Return (x, y) of the center of cell containing provided text 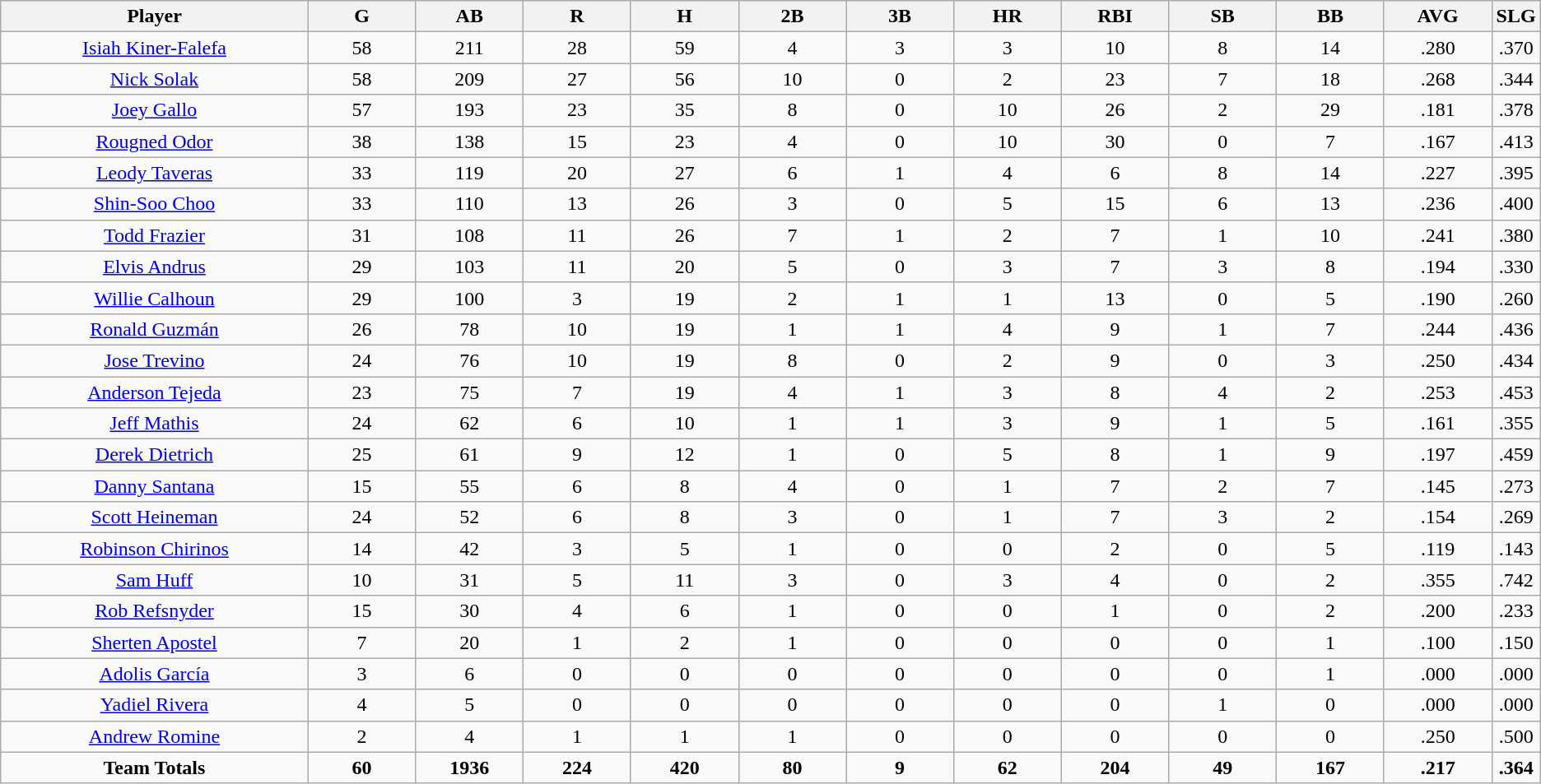
110 (469, 204)
100 (469, 298)
.330 (1516, 267)
Adolis García (155, 674)
57 (362, 110)
2B (792, 16)
.150 (1516, 643)
420 (685, 768)
.413 (1516, 141)
55 (469, 486)
.145 (1437, 486)
.380 (1516, 235)
Derek Dietrich (155, 455)
38 (362, 141)
52 (469, 517)
.233 (1516, 611)
.143 (1516, 549)
25 (362, 455)
80 (792, 768)
60 (362, 768)
Rougned Odor (155, 141)
Scott Heineman (155, 517)
.436 (1516, 329)
.400 (1516, 204)
211 (469, 48)
35 (685, 110)
.190 (1437, 298)
193 (469, 110)
SB (1223, 16)
18 (1330, 79)
Ronald Guzmán (155, 329)
.167 (1437, 141)
42 (469, 549)
3B (901, 16)
SLG (1516, 16)
Shin-Soo Choo (155, 204)
H (685, 16)
.200 (1437, 611)
.344 (1516, 79)
G (362, 16)
Willie Calhoun (155, 298)
AB (469, 16)
.236 (1437, 204)
.197 (1437, 455)
Yadiel Rivera (155, 705)
Leody Taveras (155, 173)
HR (1008, 16)
R (578, 16)
.268 (1437, 79)
78 (469, 329)
61 (469, 455)
Nick Solak (155, 79)
.453 (1516, 392)
12 (685, 455)
Joey Gallo (155, 110)
.154 (1437, 517)
108 (469, 235)
49 (1223, 768)
56 (685, 79)
Team Totals (155, 768)
209 (469, 79)
.100 (1437, 643)
.280 (1437, 48)
RBI (1115, 16)
Rob Refsnyder (155, 611)
Jose Trevino (155, 360)
.253 (1437, 392)
Robinson Chirinos (155, 549)
.378 (1516, 110)
138 (469, 141)
Todd Frazier (155, 235)
.742 (1516, 580)
BB (1330, 16)
.227 (1437, 173)
Isiah Kiner-Falefa (155, 48)
Anderson Tejeda (155, 392)
.217 (1437, 768)
.370 (1516, 48)
167 (1330, 768)
.119 (1437, 549)
224 (578, 768)
.161 (1437, 424)
.181 (1437, 110)
.459 (1516, 455)
204 (1115, 768)
75 (469, 392)
.269 (1516, 517)
76 (469, 360)
.434 (1516, 360)
Danny Santana (155, 486)
Sam Huff (155, 580)
Player (155, 16)
.364 (1516, 768)
.194 (1437, 267)
1936 (469, 768)
AVG (1437, 16)
59 (685, 48)
119 (469, 173)
.244 (1437, 329)
.241 (1437, 235)
Elvis Andrus (155, 267)
.395 (1516, 173)
.273 (1516, 486)
28 (578, 48)
.500 (1516, 736)
Jeff Mathis (155, 424)
Andrew Romine (155, 736)
Sherten Apostel (155, 643)
.260 (1516, 298)
103 (469, 267)
